Identify which cell holds the provided text, then report its [x, y] central coordinate. 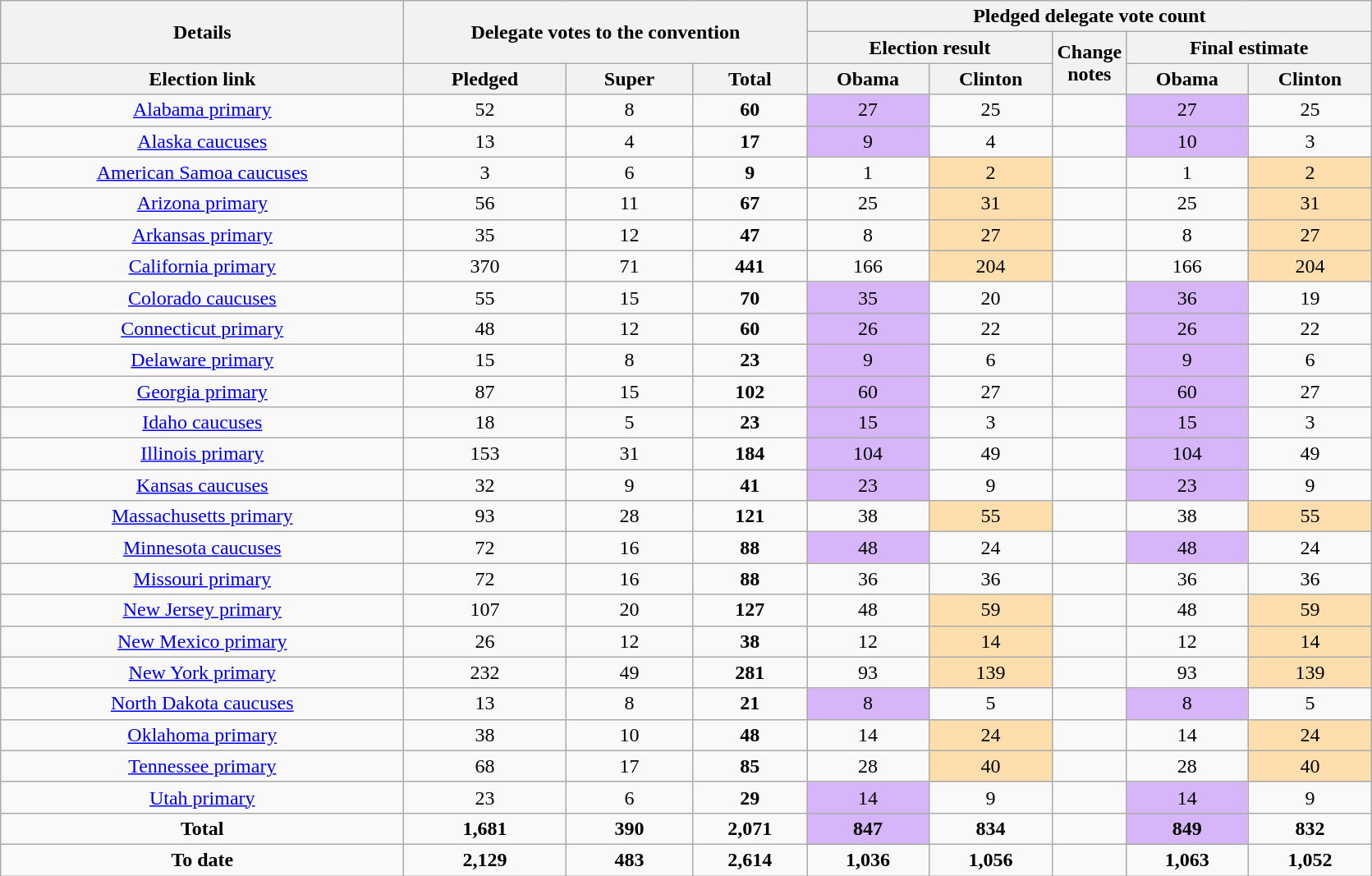
Minnesota caucuses [202, 548]
Changenotes [1090, 63]
67 [750, 204]
Super [629, 79]
47 [750, 235]
29 [750, 797]
Massachusetts primary [202, 516]
832 [1310, 828]
1,036 [868, 860]
Missouri primary [202, 579]
Details [202, 32]
Arkansas primary [202, 235]
102 [750, 392]
Delegate votes to the convention [606, 32]
Final estimate [1250, 48]
1,681 [484, 828]
390 [629, 828]
Pledged delegate vote count [1090, 16]
Alabama primary [202, 110]
Election link [202, 79]
41 [750, 485]
2,071 [750, 828]
68 [484, 766]
847 [868, 828]
1,063 [1187, 860]
370 [484, 266]
Oklahoma primary [202, 735]
21 [750, 704]
Election result [929, 48]
127 [750, 610]
Utah primary [202, 797]
Pledged [484, 79]
87 [484, 392]
441 [750, 266]
2,129 [484, 860]
232 [484, 672]
New Jersey primary [202, 610]
Tennessee primary [202, 766]
483 [629, 860]
New Mexico primary [202, 641]
153 [484, 454]
Idaho caucuses [202, 423]
Illinois primary [202, 454]
71 [629, 266]
Georgia primary [202, 392]
834 [990, 828]
Delaware primary [202, 360]
281 [750, 672]
Connecticut primary [202, 328]
Kansas caucuses [202, 485]
70 [750, 297]
North Dakota caucuses [202, 704]
California primary [202, 266]
New York primary [202, 672]
Arizona primary [202, 204]
52 [484, 110]
849 [1187, 828]
18 [484, 423]
1,056 [990, 860]
121 [750, 516]
American Samoa caucuses [202, 172]
Alaska caucuses [202, 141]
Colorado caucuses [202, 297]
32 [484, 485]
19 [1310, 297]
56 [484, 204]
107 [484, 610]
1,052 [1310, 860]
11 [629, 204]
2,614 [750, 860]
184 [750, 454]
To date [202, 860]
85 [750, 766]
